Pinpoint the cell where the given text exists, returning its [x, y] midpoint coordinate. 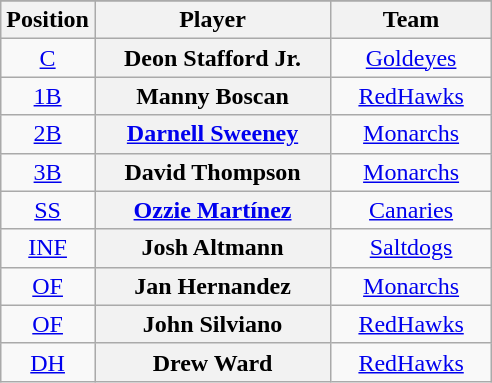
Goldeyes [412, 58]
Josh Altmann [212, 248]
John Silviano [212, 324]
Team [412, 20]
C [48, 58]
Canaries [412, 210]
Darnell Sweeney [212, 134]
Jan Hernandez [212, 286]
Ozzie Martínez [212, 210]
David Thompson [212, 172]
SS [48, 210]
Position [48, 20]
Deon Stafford Jr. [212, 58]
Drew Ward [212, 362]
Saltdogs [412, 248]
DH [48, 362]
Player [212, 20]
INF [48, 248]
1B [48, 96]
Manny Boscan [212, 96]
2B [48, 134]
3B [48, 172]
